Determine the [X, Y] coordinate at the center of the cell enclosing the given text.  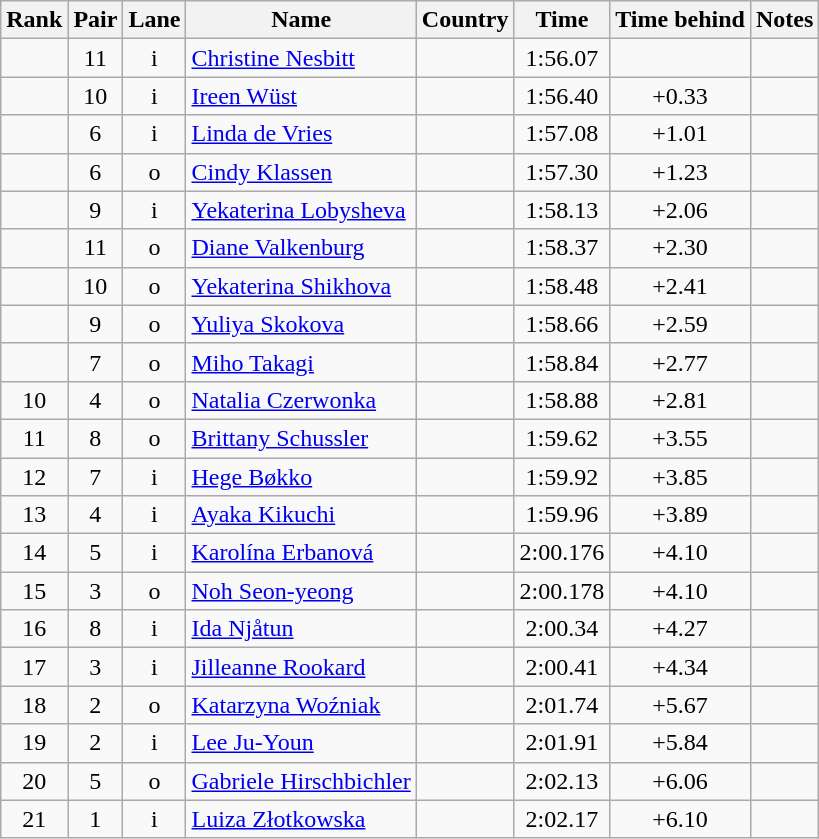
2:00.178 [562, 591]
1:57.30 [562, 172]
+2.30 [680, 248]
2:01.74 [562, 705]
+6.10 [680, 819]
1:59.92 [562, 477]
17 [34, 667]
Yekaterina Shikhova [301, 286]
14 [34, 553]
1:56.40 [562, 96]
Luiza Złotkowska [301, 819]
1:56.07 [562, 58]
+2.77 [680, 362]
+6.06 [680, 781]
Christine Nesbitt [301, 58]
Brittany Schussler [301, 438]
2:00.34 [562, 629]
+5.67 [680, 705]
Ireen Wüst [301, 96]
1:58.37 [562, 248]
Karolína Erbanová [301, 553]
Time behind [680, 20]
1:58.88 [562, 400]
+2.41 [680, 286]
Natalia Czerwonka [301, 400]
Hege Bøkko [301, 477]
+5.84 [680, 743]
Yekaterina Lobysheva [301, 210]
+4.34 [680, 667]
Jilleanne Rookard [301, 667]
Katarzyna Woźniak [301, 705]
+3.55 [680, 438]
Linda de Vries [301, 134]
2:01.91 [562, 743]
Ida Njåtun [301, 629]
+1.23 [680, 172]
+3.85 [680, 477]
2:02.17 [562, 819]
+2.59 [680, 324]
Time [562, 20]
16 [34, 629]
2:00.41 [562, 667]
2:00.176 [562, 553]
Name [301, 20]
Ayaka Kikuchi [301, 515]
1:58.48 [562, 286]
Rank [34, 20]
Notes [784, 20]
Cindy Klassen [301, 172]
1:59.62 [562, 438]
2:02.13 [562, 781]
Yuliya Skokova [301, 324]
+4.27 [680, 629]
Gabriele Hirschbichler [301, 781]
Pair [96, 20]
15 [34, 591]
21 [34, 819]
Lee Ju-Youn [301, 743]
1:58.84 [562, 362]
20 [34, 781]
1 [96, 819]
+1.01 [680, 134]
12 [34, 477]
18 [34, 705]
Noh Seon-yeong [301, 591]
+2.81 [680, 400]
13 [34, 515]
+0.33 [680, 96]
Miho Takagi [301, 362]
1:57.08 [562, 134]
1:59.96 [562, 515]
1:58.13 [562, 210]
Diane Valkenburg [301, 248]
Lane [154, 20]
+2.06 [680, 210]
+3.89 [680, 515]
19 [34, 743]
Country [465, 20]
1:58.66 [562, 324]
